Locate the cell with the specified text and output its (X, Y) center coordinate. 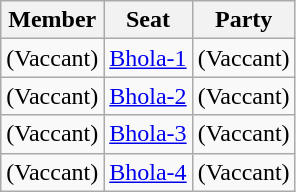
Seat (148, 20)
Bhola-2 (148, 96)
Bhola-3 (148, 134)
Party (244, 20)
Bhola-1 (148, 58)
Member (52, 20)
Bhola-4 (148, 172)
